Provide the [X, Y] coordinate of the cell's center where the given text is located.  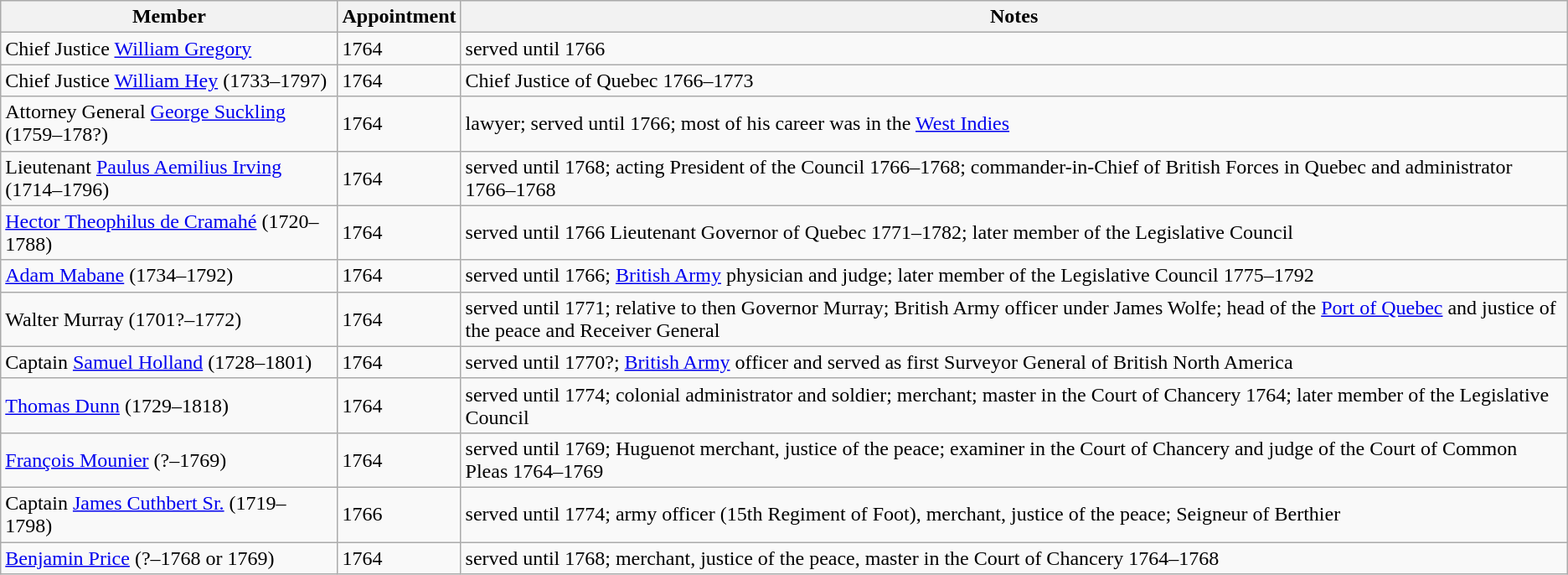
served until 1766 [1014, 49]
Chief Justice William Hey (1733–1797) [169, 80]
served until 1768; merchant, justice of the peace, master in the Court of Chancery 1764–1768 [1014, 557]
served until 1774; colonial administrator and soldier; merchant; master in the Court of Chancery 1764; later member of the Legislative Council [1014, 406]
Appointment [399, 17]
Captain James Cuthbert Sr. (1719–1798) [169, 515]
served until 1766 Lieutenant Governor of Quebec 1771–1782; later member of the Legislative Council [1014, 233]
Benjamin Price (?–1768 or 1769) [169, 557]
François Mounier (?–1769) [169, 459]
Attorney General George Suckling (1759–178?) [169, 124]
Hector Theophilus de Cramahé (1720–1788) [169, 233]
Lieutenant Paulus Aemilius Irving (1714–1796) [169, 178]
served until 1769; Huguenot merchant, justice of the peace; examiner in the Court of Chancery and judge of the Court of Common Pleas 1764–1769 [1014, 459]
Notes [1014, 17]
served until 1774; army officer (15th Regiment of Foot), merchant, justice of the peace; Seigneur of Berthier [1014, 515]
served until 1768; acting President of the Council 1766–1768; commander-in-Chief of British Forces in Quebec and administrator 1766–1768 [1014, 178]
lawyer; served until 1766; most of his career was in the West Indies [1014, 124]
served until 1770?; British Army officer and served as first Surveyor General of British North America [1014, 362]
Chief Justice William Gregory [169, 49]
Captain Samuel Holland (1728–1801) [169, 362]
Walter Murray (1701?–1772) [169, 319]
Adam Mabane (1734–1792) [169, 276]
Thomas Dunn (1729–1818) [169, 406]
Chief Justice of Quebec 1766–1773 [1014, 80]
Member [169, 17]
served until 1766; British Army physician and judge; later member of the Legislative Council 1775–1792 [1014, 276]
1766 [399, 515]
